Locate the cell with the specified text and output its (x, y) center coordinate. 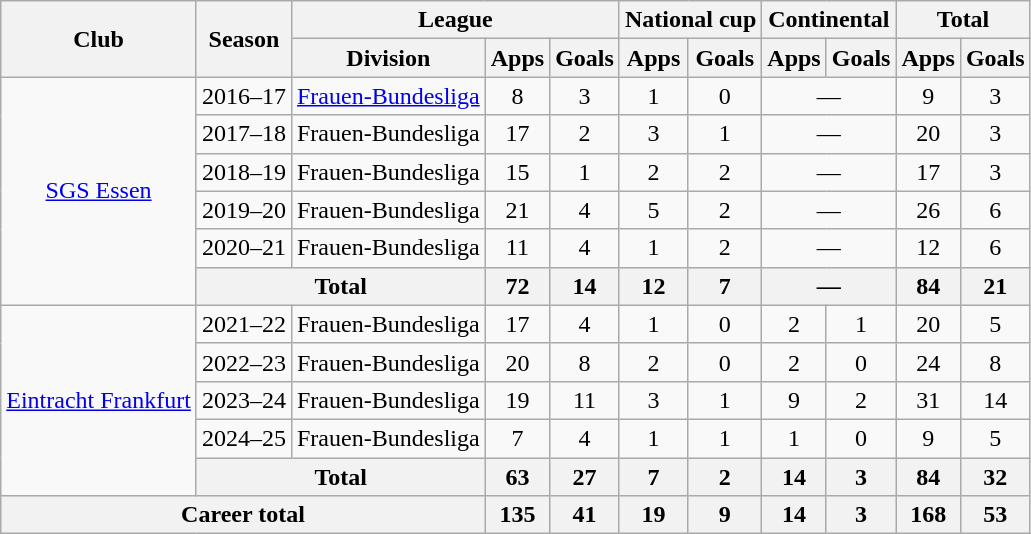
63 (517, 477)
2017–18 (244, 134)
135 (517, 515)
2024–25 (244, 438)
League (455, 20)
2023–24 (244, 400)
168 (928, 515)
15 (517, 172)
2022–23 (244, 362)
72 (517, 286)
Club (99, 39)
2021–22 (244, 324)
53 (995, 515)
Season (244, 39)
Career total (243, 515)
2018–19 (244, 172)
SGS Essen (99, 191)
2020–21 (244, 248)
Division (388, 58)
27 (585, 477)
32 (995, 477)
41 (585, 515)
Eintracht Frankfurt (99, 400)
2019–20 (244, 210)
26 (928, 210)
2016–17 (244, 96)
24 (928, 362)
31 (928, 400)
National cup (690, 20)
Continental (829, 20)
